Capture the cell that displays the provided text and extract its (x, y) central coordinate. 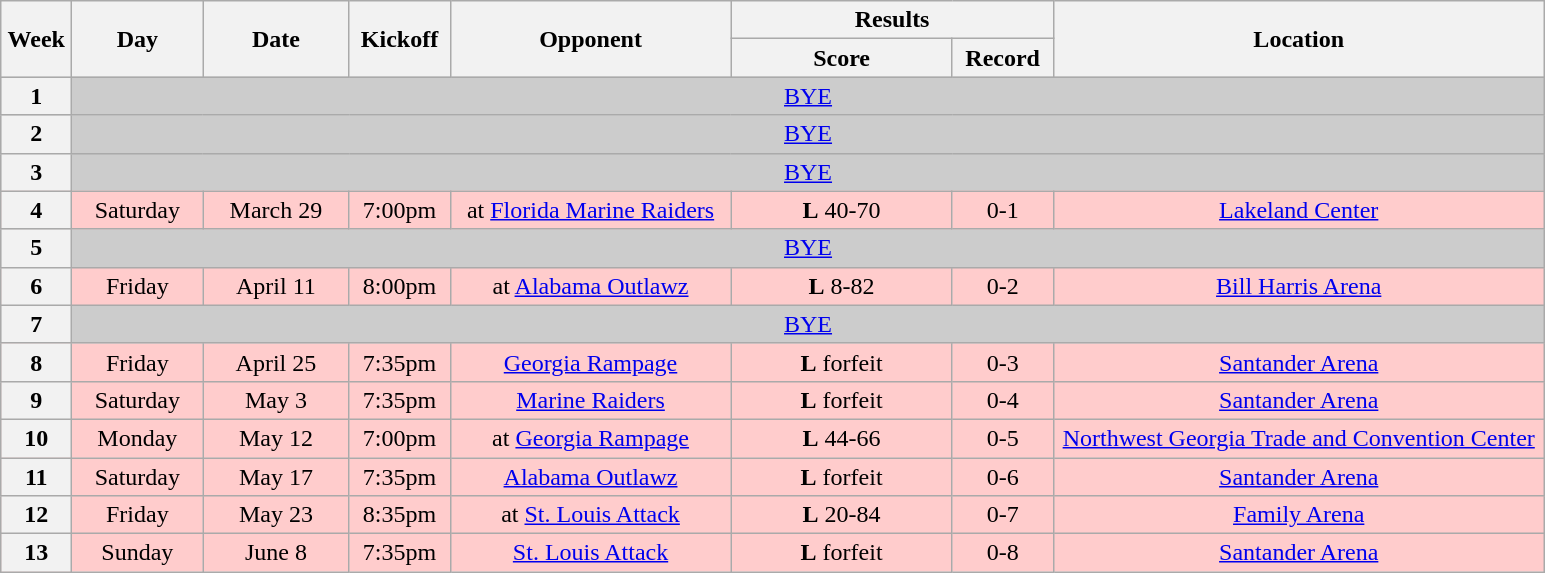
Day (138, 39)
Opponent (590, 39)
0-8 (1002, 553)
Kickoff (400, 39)
8:00pm (400, 286)
May 17 (276, 477)
L 40-70 (842, 210)
13 (36, 553)
Location (1298, 39)
Score (842, 58)
10 (36, 438)
6 (36, 286)
St. Louis Attack (590, 553)
1 (36, 96)
Monday (138, 438)
0-1 (1002, 210)
Sunday (138, 553)
Alabama Outlawz (590, 477)
5 (36, 248)
L 8-82 (842, 286)
0-4 (1002, 400)
April 11 (276, 286)
April 25 (276, 362)
at St. Louis Attack (590, 515)
Northwest Georgia Trade and Convention Center (1298, 438)
Family Arena (1298, 515)
Lakeland Center (1298, 210)
Week (36, 39)
11 (36, 477)
March 29 (276, 210)
Bill Harris Arena (1298, 286)
L 20-84 (842, 515)
Marine Raiders (590, 400)
June 8 (276, 553)
at Alabama Outlawz (590, 286)
May 12 (276, 438)
8:35pm (400, 515)
0-3 (1002, 362)
12 (36, 515)
L 44-66 (842, 438)
0-5 (1002, 438)
3 (36, 172)
at Georgia Rampage (590, 438)
0-7 (1002, 515)
May 23 (276, 515)
0-6 (1002, 477)
Georgia Rampage (590, 362)
8 (36, 362)
May 3 (276, 400)
7 (36, 324)
Results (892, 20)
9 (36, 400)
0-2 (1002, 286)
Date (276, 39)
4 (36, 210)
Record (1002, 58)
2 (36, 134)
at Florida Marine Raiders (590, 210)
